Extract the (x, y) coordinate from the center of the cell holding the provided text.  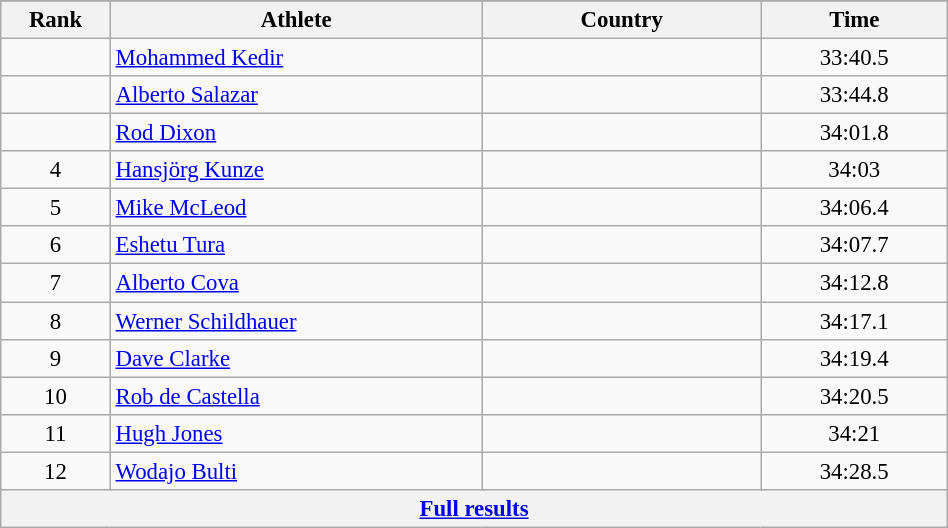
Wodajo Bulti (296, 471)
Rod Dixon (296, 133)
5 (56, 208)
Alberto Cova (296, 283)
Hansjörg Kunze (296, 170)
34:03 (854, 170)
33:40.5 (854, 58)
12 (56, 471)
Mohammed Kedir (296, 58)
Hugh Jones (296, 433)
8 (56, 321)
33:44.8 (854, 95)
34:20.5 (854, 396)
9 (56, 358)
34:12.8 (854, 283)
Werner Schildhauer (296, 321)
6 (56, 245)
34:06.4 (854, 208)
Athlete (296, 20)
Rob de Castella (296, 396)
Eshetu Tura (296, 245)
34:07.7 (854, 245)
34:17.1 (854, 321)
Country (622, 20)
10 (56, 396)
34:19.4 (854, 358)
4 (56, 170)
Time (854, 20)
Alberto Salazar (296, 95)
34:01.8 (854, 133)
11 (56, 433)
34:28.5 (854, 471)
Rank (56, 20)
Full results (474, 509)
7 (56, 283)
34:21 (854, 433)
Mike McLeod (296, 208)
Dave Clarke (296, 358)
